Search for the cell housing the specified text and yield its [x, y] center coordinate. 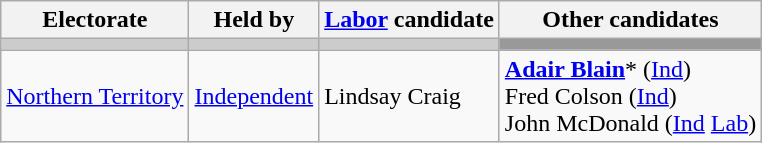
Held by [254, 20]
Adair Blain* (Ind)Fred Colson (Ind)John McDonald (Ind Lab) [630, 96]
Electorate [95, 20]
Independent [254, 96]
Northern Territory [95, 96]
Other candidates [630, 20]
Lindsay Craig [410, 96]
Labor candidate [410, 20]
